Search for the cell housing the specified text and yield its (X, Y) center coordinate. 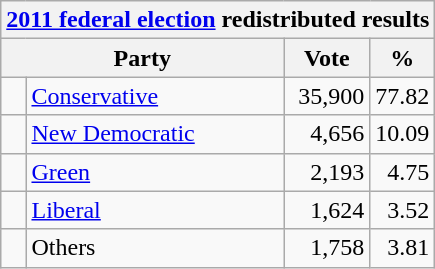
35,900 (327, 96)
3.52 (402, 210)
Conservative (155, 96)
3.81 (402, 248)
Green (155, 172)
New Democratic (155, 134)
4.75 (402, 172)
1,758 (327, 248)
Vote (327, 58)
2011 federal election redistributed results (218, 20)
Others (155, 248)
1,624 (327, 210)
% (402, 58)
Party (142, 58)
4,656 (327, 134)
2,193 (327, 172)
77.82 (402, 96)
10.09 (402, 134)
Liberal (155, 210)
